From the cell containing the given text, extract its center point as [x, y] coordinate. 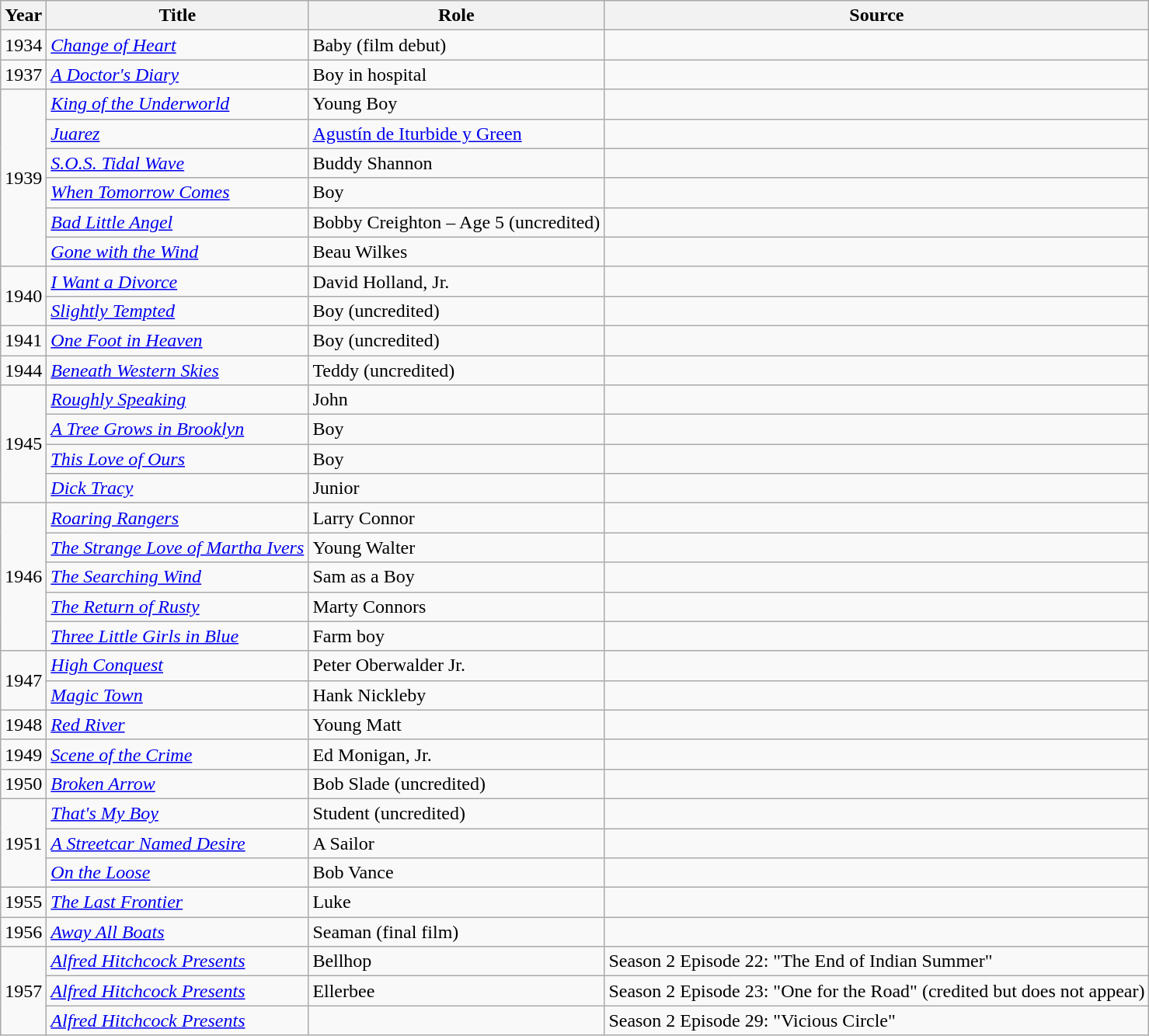
1934 [23, 45]
S.O.S. Tidal Wave [177, 163]
Sam as a Boy [457, 577]
1947 [23, 680]
Away All Boats [177, 932]
Slightly Tempted [177, 311]
Young Boy [457, 104]
Dick Tracy [177, 488]
Young Matt [457, 725]
Luke [457, 902]
1941 [23, 340]
Role [457, 16]
Young Walter [457, 548]
Red River [177, 725]
Ed Monigan, Jr. [457, 754]
Roughly Speaking [177, 400]
Bellhop [457, 961]
I Want a Divorce [177, 281]
Source [876, 16]
1956 [23, 932]
1955 [23, 902]
1945 [23, 444]
Magic Town [177, 695]
David Holland, Jr. [457, 281]
1937 [23, 75]
A Streetcar Named Desire [177, 843]
A Doctor's Diary [177, 75]
Beneath Western Skies [177, 370]
A Tree Grows in Brooklyn [177, 429]
1946 [23, 577]
Peter Oberwalder Jr. [457, 666]
Juarez [177, 134]
Change of Heart [177, 45]
Scene of the Crime [177, 754]
The Return of Rusty [177, 607]
Year [23, 16]
A Sailor [457, 843]
Three Little Girls in Blue [177, 636]
Seaman (final film) [457, 932]
Buddy Shannon [457, 163]
Bobby Creighton – Age 5 (uncredited) [457, 222]
King of the Underworld [177, 104]
Farm boy [457, 636]
The Strange Love of Martha Ivers [177, 548]
1948 [23, 725]
That's My Boy [177, 813]
Teddy (uncredited) [457, 370]
Marty Connors [457, 607]
Hank Nickleby [457, 695]
Season 2 Episode 29: "Vicious Circle" [876, 1020]
The Last Frontier [177, 902]
When Tomorrow Comes [177, 193]
Junior [457, 488]
Title [177, 16]
1949 [23, 754]
Bob Slade (uncredited) [457, 784]
1939 [23, 178]
1951 [23, 843]
Bob Vance [457, 873]
1950 [23, 784]
Roaring Rangers [177, 518]
High Conquest [177, 666]
Bad Little Angel [177, 222]
Beau Wilkes [457, 252]
Season 2 Episode 22: "The End of Indian Summer" [876, 961]
Broken Arrow [177, 784]
Gone with the Wind [177, 252]
Larry Connor [457, 518]
The Searching Wind [177, 577]
One Foot in Heaven [177, 340]
Student (uncredited) [457, 813]
1957 [23, 991]
Agustín de Iturbide y Green [457, 134]
On the Loose [177, 873]
John [457, 400]
1940 [23, 296]
Boy in hospital [457, 75]
Season 2 Episode 23: "One for the Road" (credited but does not appear) [876, 991]
Baby (film debut) [457, 45]
1944 [23, 370]
Ellerbee [457, 991]
This Love of Ours [177, 459]
